Output the [X, Y] coordinate of the center of the cell containing the given text.  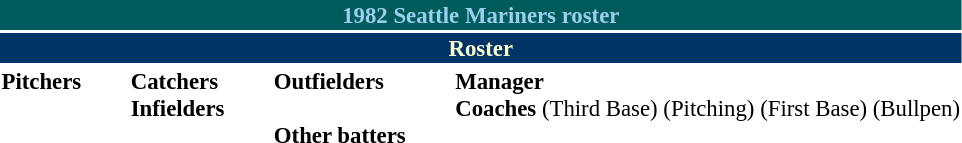
1982 Seattle Mariners roster [481, 15]
Roster [481, 48]
